Find where the given text appears and provide that cell's center as [X, Y] coordinate. 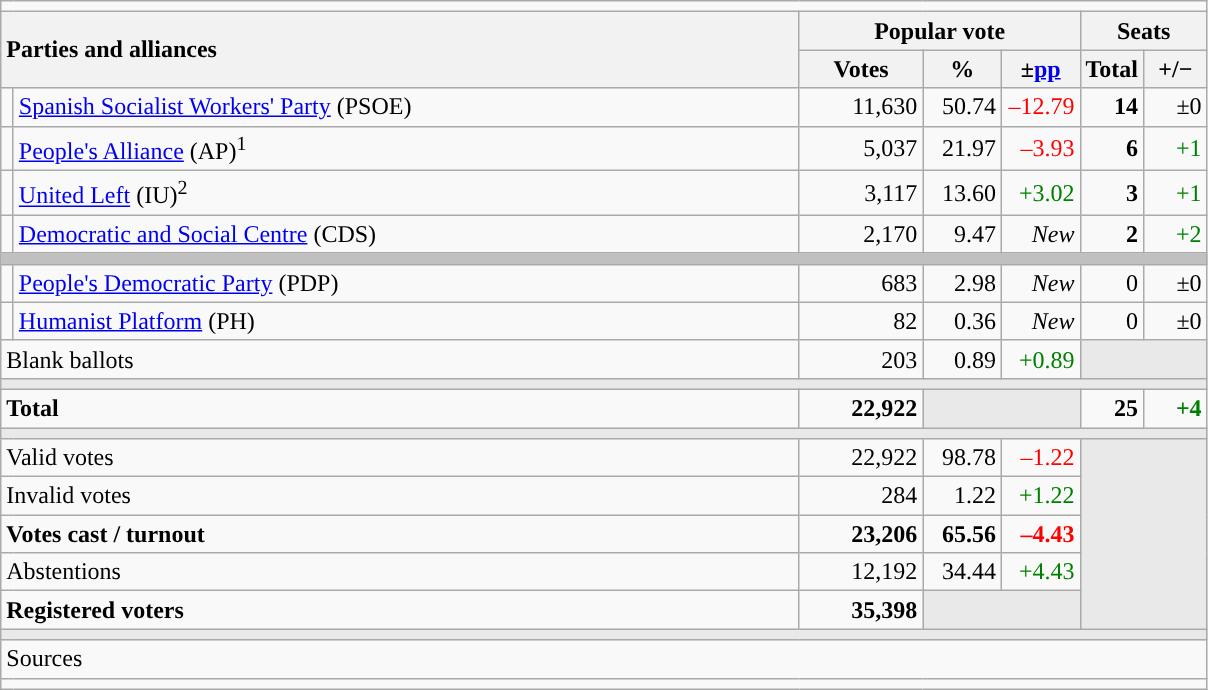
9.47 [962, 234]
0.36 [962, 321]
23,206 [861, 534]
Valid votes [400, 458]
284 [861, 496]
34.44 [962, 572]
–3.93 [1040, 148]
Blank ballots [400, 359]
United Left (IU)2 [406, 194]
683 [861, 283]
11,630 [861, 107]
Votes cast / turnout [400, 534]
Popular vote [940, 31]
Parties and alliances [400, 50]
+/− [1176, 69]
Abstentions [400, 572]
–12.79 [1040, 107]
13.60 [962, 194]
21.97 [962, 148]
+0.89 [1040, 359]
+1.22 [1040, 496]
14 [1112, 107]
Invalid votes [400, 496]
0.89 [962, 359]
3 [1112, 194]
2 [1112, 234]
% [962, 69]
Sources [604, 659]
2.98 [962, 283]
98.78 [962, 458]
Registered voters [400, 610]
People's Democratic Party (PDP) [406, 283]
–1.22 [1040, 458]
+3.02 [1040, 194]
35,398 [861, 610]
50.74 [962, 107]
Humanist Platform (PH) [406, 321]
–4.43 [1040, 534]
Votes [861, 69]
25 [1112, 408]
±pp [1040, 69]
6 [1112, 148]
+2 [1176, 234]
203 [861, 359]
65.56 [962, 534]
Democratic and Social Centre (CDS) [406, 234]
5,037 [861, 148]
12,192 [861, 572]
82 [861, 321]
2,170 [861, 234]
Spanish Socialist Workers' Party (PSOE) [406, 107]
Seats [1144, 31]
3,117 [861, 194]
1.22 [962, 496]
+4.43 [1040, 572]
+4 [1176, 408]
People's Alliance (AP)1 [406, 148]
